Provide the (X, Y) coordinate of the cell's center where the given text is located.  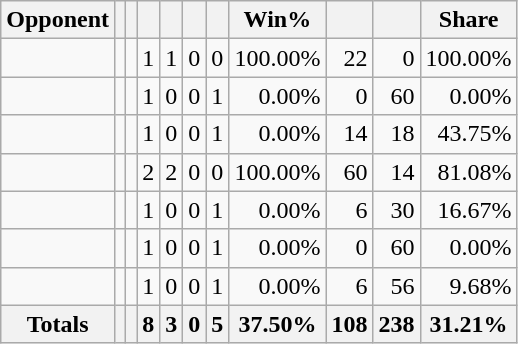
Opponent (58, 20)
9.68% (468, 286)
31.21% (468, 324)
16.67% (468, 210)
8 (148, 324)
30 (396, 210)
18 (396, 134)
43.75% (468, 134)
108 (350, 324)
238 (396, 324)
37.50% (278, 324)
22 (350, 58)
56 (396, 286)
5 (218, 324)
81.08% (468, 172)
Totals (58, 324)
Win% (278, 20)
Share (468, 20)
3 (172, 324)
